Return the [X, Y] coordinate for the center point of the cell that contains the specified text.  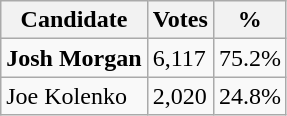
Joe Kolenko [74, 96]
% [250, 20]
Candidate [74, 20]
2,020 [180, 96]
24.8% [250, 96]
Votes [180, 20]
75.2% [250, 58]
Josh Morgan [74, 58]
6,117 [180, 58]
